Find where the given text appears and provide that cell's center as (X, Y) coordinate. 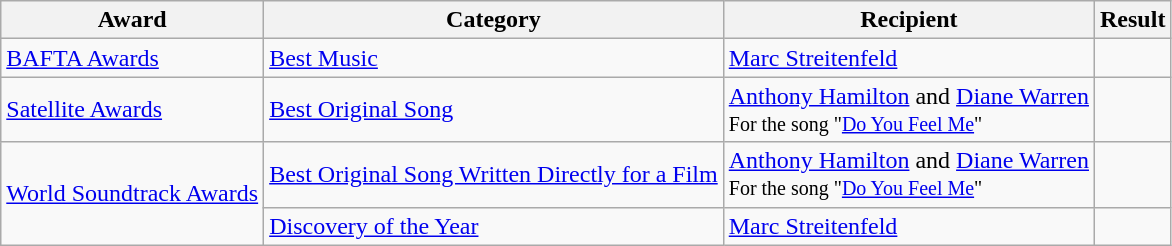
Best Original Song (494, 110)
Award (132, 20)
Recipient (908, 20)
Best Original Song Written Directly for a Film (494, 174)
Category (494, 20)
Result (1133, 20)
Satellite Awards (132, 110)
BAFTA Awards (132, 58)
Best Music (494, 58)
World Soundtrack Awards (132, 194)
Discovery of the Year (494, 226)
